Pinpoint the cell where the given text exists, returning its [X, Y] midpoint coordinate. 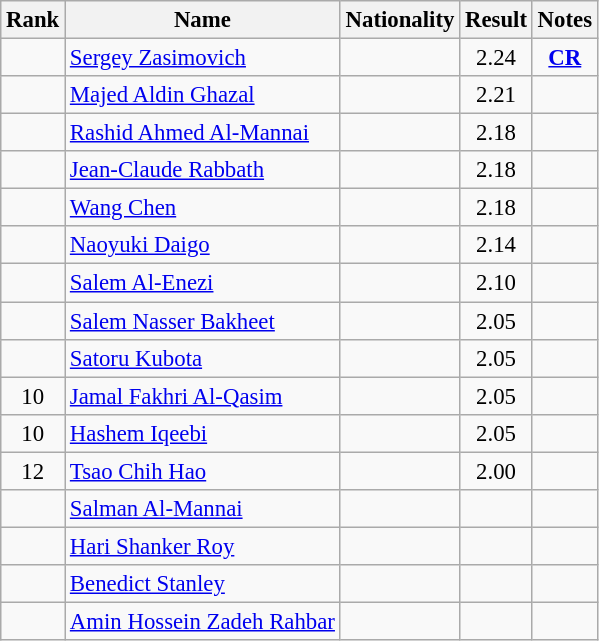
12 [33, 471]
Hashem Iqeebi [203, 433]
CR [564, 58]
Satoru Kubota [203, 358]
2.14 [496, 245]
Benedict Stanley [203, 584]
2.10 [496, 283]
Tsao Chih Hao [203, 471]
Salman Al-Mannai [203, 509]
2.24 [496, 58]
Naoyuki Daigo [203, 245]
Amin Hossein Zadeh Rahbar [203, 621]
Sergey Zasimovich [203, 58]
Salem Al-Enezi [203, 283]
Rashid Ahmed Al-Mannai [203, 133]
Salem Nasser Bakheet [203, 321]
Wang Chen [203, 208]
Majed Aldin Ghazal [203, 95]
Rank [33, 20]
Notes [564, 20]
Hari Shanker Roy [203, 546]
Jean-Claude Rabbath [203, 170]
2.00 [496, 471]
Name [203, 20]
2.21 [496, 95]
Jamal Fakhri Al-Qasim [203, 396]
Result [496, 20]
Nationality [400, 20]
